Detect which cell encompasses the target text, then output its [x, y] center coordinate. 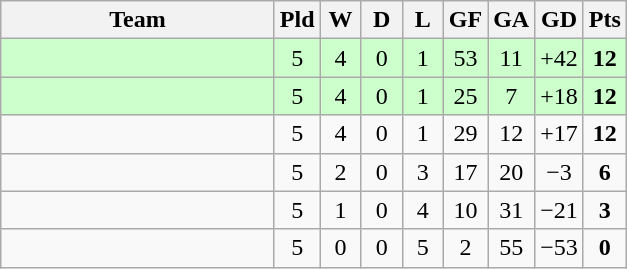
W [340, 20]
17 [465, 172]
55 [512, 248]
7 [512, 96]
GD [560, 20]
53 [465, 58]
Pts [604, 20]
29 [465, 134]
10 [465, 210]
−21 [560, 210]
6 [604, 172]
−3 [560, 172]
D [382, 20]
−53 [560, 248]
+17 [560, 134]
11 [512, 58]
Team [138, 20]
31 [512, 210]
Pld [297, 20]
L [422, 20]
+18 [560, 96]
GA [512, 20]
25 [465, 96]
20 [512, 172]
+42 [560, 58]
GF [465, 20]
